Search for the cell housing the specified text and yield its (X, Y) center coordinate. 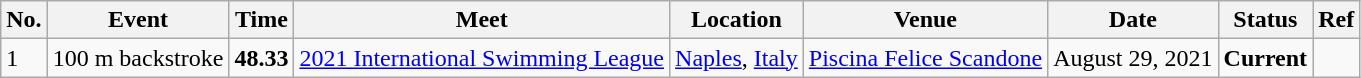
No. (24, 20)
Date (1133, 20)
Status (1266, 20)
Ref (1336, 20)
Current (1266, 58)
Meet (482, 20)
Location (737, 20)
Time (262, 20)
2021 International Swimming League (482, 58)
Event (138, 20)
1 (24, 58)
August 29, 2021 (1133, 58)
Naples, Italy (737, 58)
100 m backstroke (138, 58)
Venue (925, 20)
48.33 (262, 58)
Piscina Felice Scandone (925, 58)
